Identify which cell holds the provided text, then report its [x, y] central coordinate. 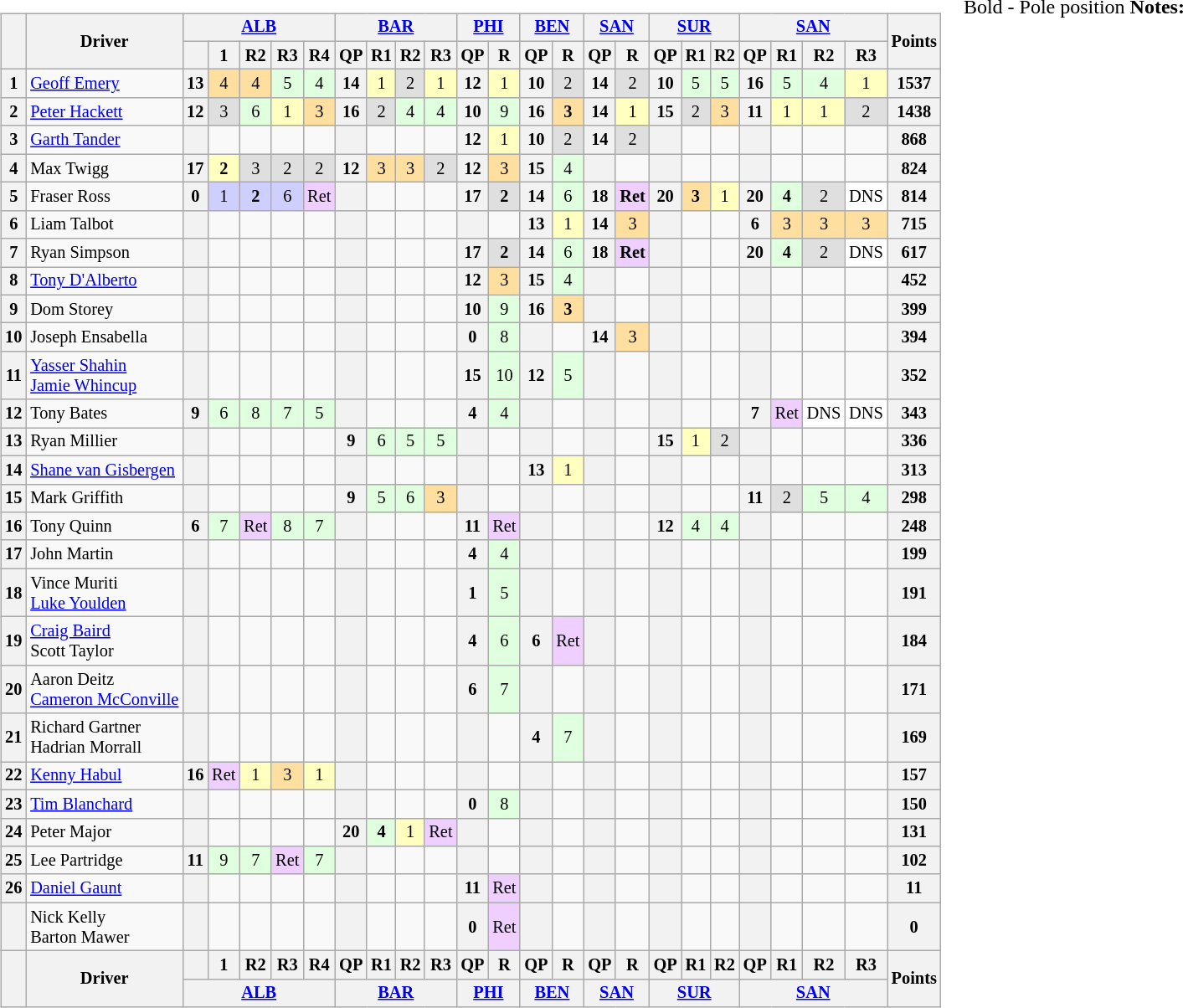
Nick Kelly Barton Mawer [104, 927]
26 [13, 888]
Liam Talbot [104, 224]
Tony Bates [104, 414]
Vince Muriti Luke Youlden [104, 593]
336 [914, 442]
Geoff Emery [104, 84]
Shane van Gisbergen [104, 470]
824 [914, 168]
23 [13, 804]
John Martin [104, 554]
169 [914, 738]
Dom Storey [104, 309]
22 [13, 776]
Peter Hackett [104, 112]
313 [914, 470]
157 [914, 776]
150 [914, 804]
Garth Tander [104, 140]
Aaron Deitz Cameron McConville [104, 689]
452 [914, 281]
184 [914, 641]
Mark Griffith [104, 498]
868 [914, 140]
24 [13, 832]
Daniel Gaunt [104, 888]
617 [914, 253]
131 [914, 832]
399 [914, 309]
Peter Major [104, 832]
Ryan Simpson [104, 253]
352 [914, 376]
21 [13, 738]
102 [914, 861]
Fraser Ross [104, 197]
298 [914, 498]
Lee Partridge [104, 861]
Tony D'Alberto [104, 281]
199 [914, 554]
191 [914, 593]
Tony Quinn [104, 527]
248 [914, 527]
Yasser Shahin Jamie Whincup [104, 376]
Richard Gartner Hadrian Morrall [104, 738]
25 [13, 861]
394 [914, 337]
1438 [914, 112]
715 [914, 224]
Max Twigg [104, 168]
19 [13, 641]
Ryan Millier [104, 442]
Tim Blanchard [104, 804]
171 [914, 689]
Kenny Habul [104, 776]
343 [914, 414]
Joseph Ensabella [104, 337]
Craig Baird Scott Taylor [104, 641]
814 [914, 197]
1537 [914, 84]
